Search for the cell housing the specified text and yield its (x, y) center coordinate. 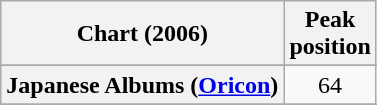
Peakposition (330, 34)
64 (330, 85)
Japanese Albums (Oricon) (142, 85)
Chart (2006) (142, 34)
